Return (X, Y) of the center of cell containing provided text 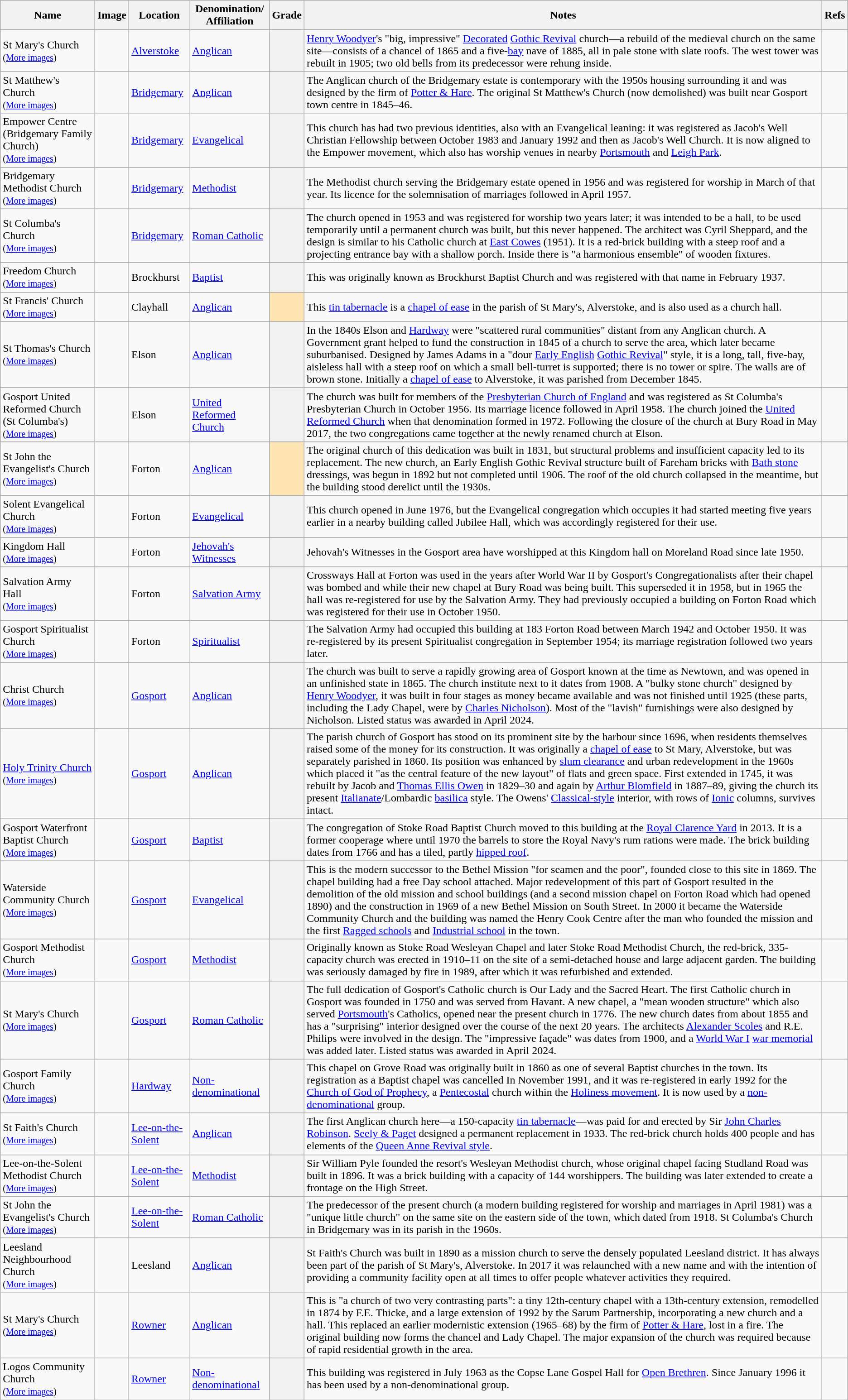
Grade (287, 15)
Clayhall (159, 307)
Freedom Church(More images) (48, 277)
Jehovah's Witnesses in the Gosport area have worshipped at this Kingdom hall on Moreland Road since late 1950. (563, 551)
St Faith's Church(More images) (48, 1134)
Location (159, 15)
St Matthew's Church(More images) (48, 92)
St Thomas's Church(More images) (48, 355)
Name (48, 15)
Lee-on-the-Solent Methodist Church(More images) (48, 1175)
Christ Church(More images) (48, 695)
St Columba's Church(More images) (48, 235)
Image (111, 15)
Empower Centre (Bridgemary Family Church)(More images) (48, 140)
Spiritualist (230, 642)
Salvation Army Hall(More images) (48, 594)
Solent Evangelical Church(More images) (48, 516)
Logos Community Church(More images) (48, 1379)
Gosport Family Church(More images) (48, 1086)
This was originally known as Brockhurst Baptist Church and was registered with that name in February 1937. (563, 277)
Gosport Waterfront Baptist Church(More images) (48, 840)
Holy Trinity Church(More images) (48, 774)
St Francis' Church(More images) (48, 307)
Waterside Community Church(More images) (48, 900)
Alverstoke (159, 51)
Notes (563, 15)
Leesland (159, 1265)
This tin tabernacle is a chapel of ease in the parish of St Mary's, Alverstoke, and is also used as a church hall. (563, 307)
United Reformed Church (230, 415)
Gosport Spiritualist Church(More images) (48, 642)
Hardway (159, 1086)
Refs (835, 15)
Jehovah's Witnesses (230, 551)
Gosport Methodist Church(More images) (48, 960)
Kingdom Hall(More images) (48, 551)
Brockhurst (159, 277)
Salvation Army (230, 594)
Bridgemary Methodist Church(More images) (48, 188)
Denomination/Affiliation (230, 15)
Leesland Neighbourhood Church(More images) (48, 1265)
Gosport United Reformed Church (St Columba's)(More images) (48, 415)
